Provide the (X, Y) coordinate of the cell's center where the given text is located.  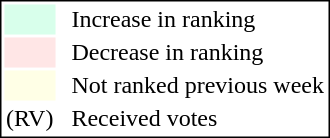
Received votes (198, 119)
Increase in ranking (198, 19)
Not ranked previous week (198, 85)
(RV) (29, 119)
Decrease in ranking (198, 53)
